Scan for the cell matching the given text and deliver its [x, y] coordinate at center. 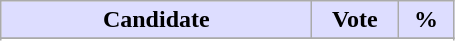
Candidate [156, 20]
Vote [355, 20]
% [426, 20]
